Return (X, Y) of the center of cell containing provided text 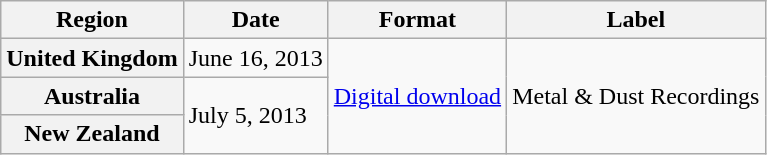
July 5, 2013 (256, 115)
Digital download (417, 96)
New Zealand (92, 134)
Metal & Dust Recordings (636, 96)
United Kingdom (92, 58)
Date (256, 20)
Format (417, 20)
Region (92, 20)
Australia (92, 96)
Label (636, 20)
June 16, 2013 (256, 58)
